Determine the (x, y) coordinate at the center of the cell enclosing the given text.  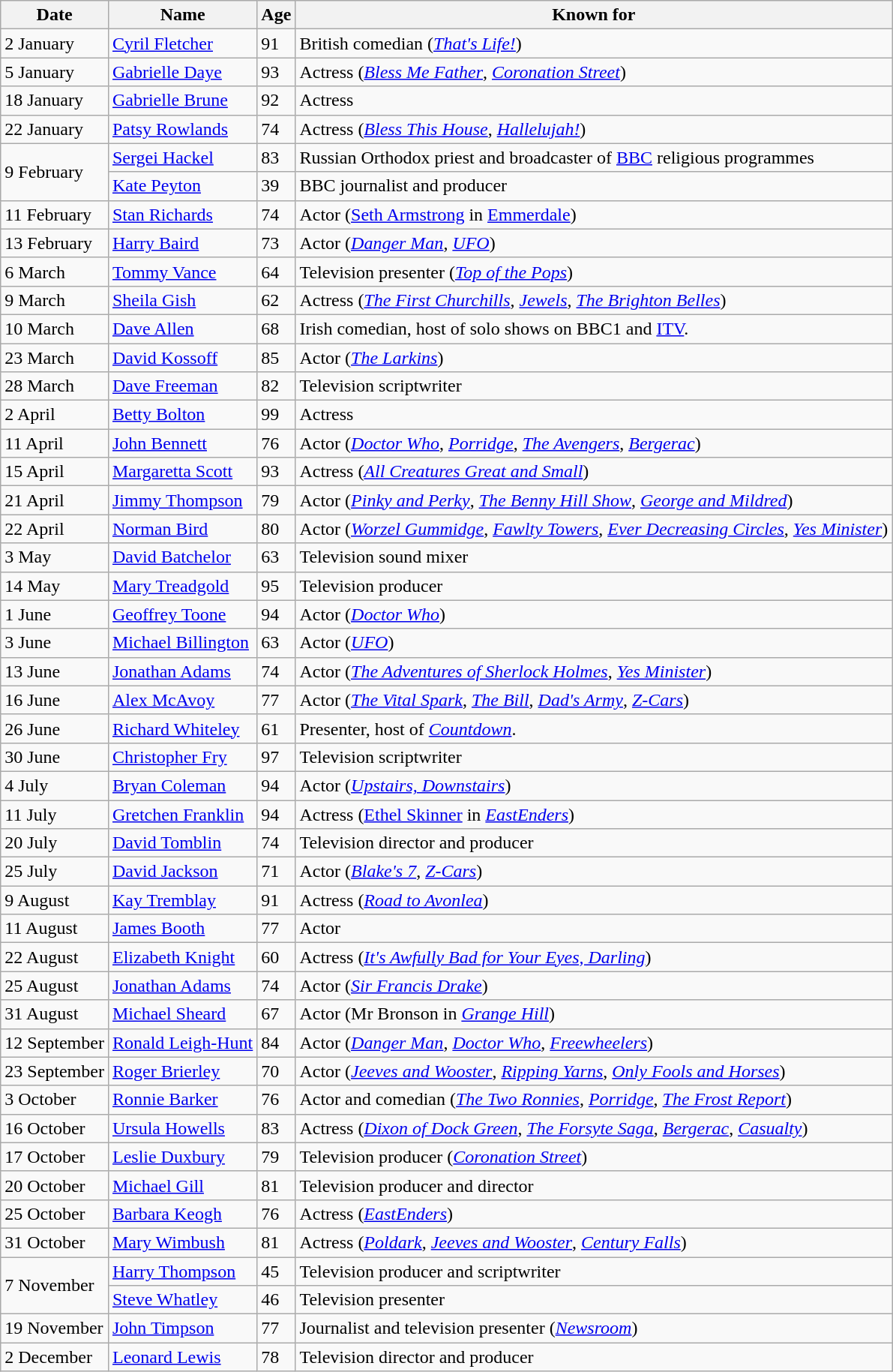
Stan Richards (182, 215)
Kate Peyton (182, 186)
Actor (UFO) (594, 643)
BBC journalist and producer (594, 186)
Margaretta Scott (182, 472)
Ronald Leigh-Hunt (182, 1043)
Bryan Coleman (182, 785)
Actor (Mr Bronson in Grange Hill) (594, 1014)
Television presenter (Top of the Pops) (594, 272)
Actor (594, 929)
Television producer (594, 586)
12 September (55, 1043)
Date (55, 15)
10 March (55, 329)
20 October (55, 1185)
18 January (55, 101)
Actor (The Adventures of Sherlock Holmes, Yes Minister) (594, 671)
Presenter, host of Countdown. (594, 728)
Barbara Keogh (182, 1214)
Actress (Bless This House, Hallelujah!) (594, 129)
Elizabeth Knight (182, 957)
11 August (55, 929)
7 November (55, 1286)
62 (276, 300)
Actor (Doctor Who, Porridge, The Avengers, Bergerac) (594, 443)
Actor (Danger Man, Doctor Who, Freewheelers) (594, 1043)
11 July (55, 814)
Kay Tremblay (182, 900)
Actor (The Vital Spark, The Bill, Dad's Army, Z-Cars) (594, 700)
45 (276, 1271)
Television producer and director (594, 1185)
16 June (55, 700)
Geoffrey Toone (182, 614)
Television producer and scriptwriter (594, 1271)
David Tomblin (182, 843)
73 (276, 243)
25 August (55, 986)
9 March (55, 300)
Patsy Rowlands (182, 129)
20 July (55, 843)
Actress (The First Churchills, Jewels, The Brighton Belles) (594, 300)
30 June (55, 757)
Leonard Lewis (182, 1357)
Actress (Poldark, Jeeves and Wooster, Century Falls) (594, 1242)
Actress (Dixon of Dock Green, The Forsyte Saga, Bergerac, Casualty) (594, 1128)
Actor (The Larkins) (594, 358)
Roger Brierley (182, 1071)
Actor (Blake's 7, Z-Cars) (594, 872)
Alex McAvoy (182, 700)
Gabrielle Brune (182, 101)
85 (276, 358)
64 (276, 272)
Dave Freeman (182, 386)
31 October (55, 1242)
68 (276, 329)
3 June (55, 643)
Sheila Gish (182, 300)
Mary Wimbush (182, 1242)
John Timpson (182, 1328)
4 July (55, 785)
25 July (55, 872)
Russian Orthodox priest and broadcaster of BBC religious programmes (594, 158)
71 (276, 872)
1 June (55, 614)
17 October (55, 1157)
Steve Whatley (182, 1300)
Actress (It's Awfully Bad for Your Eyes, Darling) (594, 957)
Leslie Duxbury (182, 1157)
6 March (55, 272)
67 (276, 1014)
92 (276, 101)
22 August (55, 957)
21 April (55, 500)
Actor (Seth Armstrong in Emmerdale) (594, 215)
Cyril Fletcher (182, 44)
23 September (55, 1071)
2 December (55, 1357)
9 August (55, 900)
14 May (55, 586)
Actor (Sir Francis Drake) (594, 986)
84 (276, 1043)
23 March (55, 358)
19 November (55, 1328)
28 March (55, 386)
Betty Bolton (182, 415)
Journalist and television presenter (Newsroom) (594, 1328)
80 (276, 529)
3 October (55, 1100)
11 February (55, 215)
61 (276, 728)
26 June (55, 728)
Gabrielle Daye (182, 72)
Ursula Howells (182, 1128)
13 June (55, 671)
2 April (55, 415)
British comedian (That's Life!) (594, 44)
Irish comedian, host of solo shows on BBC1 and ITV. (594, 329)
Michael Sheard (182, 1014)
Ronnie Barker (182, 1100)
Actor (Pinky and Perky, The Benny Hill Show, George and Mildred) (594, 500)
9 February (55, 172)
31 August (55, 1014)
82 (276, 386)
25 October (55, 1214)
Age (276, 15)
Known for (594, 15)
16 October (55, 1128)
Actor (Danger Man, UFO) (594, 243)
Gretchen Franklin (182, 814)
Actress (Ethel Skinner in EastEnders) (594, 814)
Actor (Doctor Who) (594, 614)
Dave Allen (182, 329)
22 April (55, 529)
David Jackson (182, 872)
Michael Gill (182, 1185)
Actress (All Creatures Great and Small) (594, 472)
Television producer (Coronation Street) (594, 1157)
Actor (Worzel Gummidge, Fawlty Towers, Ever Decreasing Circles, Yes Minister) (594, 529)
Harry Baird (182, 243)
Television sound mixer (594, 557)
95 (276, 586)
97 (276, 757)
Actor (Jeeves and Wooster, Ripping Yarns, Only Fools and Horses) (594, 1071)
James Booth (182, 929)
David Batchelor (182, 557)
Tommy Vance (182, 272)
Actress (Bless Me Father, Coronation Street) (594, 72)
Mary Treadgold (182, 586)
Sergei Hackel (182, 158)
13 February (55, 243)
Actress (Road to Avonlea) (594, 900)
Harry Thompson (182, 1271)
Actress (EastEnders) (594, 1214)
David Kossoff (182, 358)
11 April (55, 443)
Jimmy Thompson (182, 500)
Television presenter (594, 1300)
2 January (55, 44)
Michael Billington (182, 643)
Norman Bird (182, 529)
46 (276, 1300)
Actor (Upstairs, Downstairs) (594, 785)
99 (276, 415)
Name (182, 15)
Christopher Fry (182, 757)
39 (276, 186)
3 May (55, 557)
Richard Whiteley (182, 728)
78 (276, 1357)
Actor and comedian (The Two Ronnies, Porridge, The Frost Report) (594, 1100)
22 January (55, 129)
60 (276, 957)
5 January (55, 72)
15 April (55, 472)
John Bennett (182, 443)
70 (276, 1071)
